Locate the cell with the specified text and output its (x, y) center coordinate. 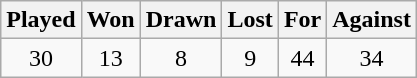
9 (250, 58)
34 (372, 58)
44 (302, 58)
30 (41, 58)
Drawn (181, 20)
8 (181, 58)
13 (110, 58)
Lost (250, 20)
For (302, 20)
Won (110, 20)
Against (372, 20)
Played (41, 20)
